Determine the [x, y] coordinate at the center of the cell enclosing the given text.  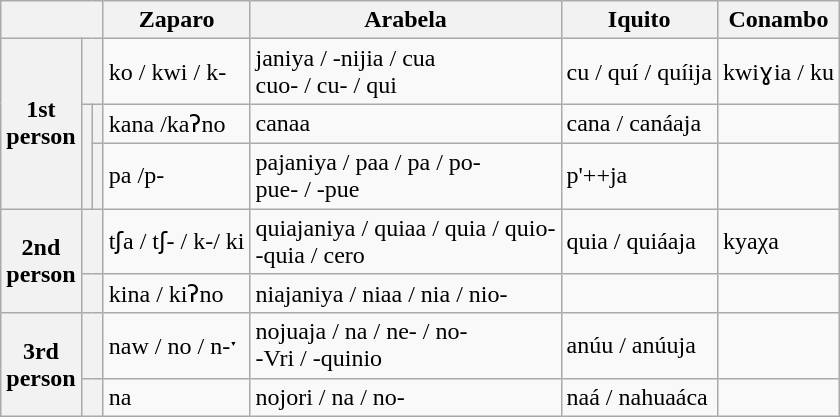
kina / kiʔno [176, 294]
cana / canáaja [639, 124]
janiya / -nijia / cuacuo- / cu- / qui [406, 72]
Iquito [639, 20]
niajaniya / niaa / nia / nio- [406, 294]
Zaparo [176, 20]
pa /p- [176, 176]
quiajaniya / quiaa / quia / quio--quia / cero [406, 240]
nojuaja / na / ne- / no--Vri / -quinio [406, 346]
anúu / anúuja [639, 346]
1stperson [41, 124]
canaa [406, 124]
nojori / na / no- [406, 397]
na [176, 397]
Conambo [778, 20]
2ndperson [41, 260]
p'++ja [639, 176]
naw / no / n-ˑ [176, 346]
ko / kwi / k- [176, 72]
kana /kaʔno [176, 124]
quia / quiáaja [639, 240]
naá / nahuaáca [639, 397]
pajaniya / paa / pa / po-pue- / -pue [406, 176]
tʃa / tʃ- / k-/ ki [176, 240]
kyaχa [778, 240]
kwiɣia / ku [778, 72]
cu / quí / quíija [639, 72]
Arabela [406, 20]
3rdperson [41, 364]
